Determine the (x, y) coordinate at the center of the cell enclosing the given text.  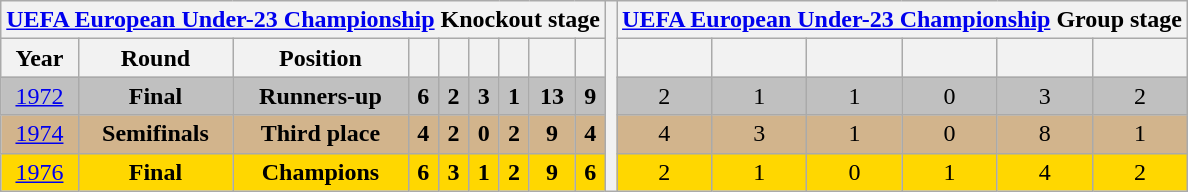
1976 (40, 172)
8 (1044, 134)
UEFA European Under-23 Championship Knockout stage (304, 20)
Champions (321, 172)
13 (552, 96)
1974 (40, 134)
Runners-up (321, 96)
Third place (321, 134)
UEFA European Under-23 Championship Group stage (902, 20)
Round (155, 58)
Position (321, 58)
Semifinals (155, 134)
Year (40, 58)
1972 (40, 96)
